Detect which cell encompasses the target text, then output its [x, y] center coordinate. 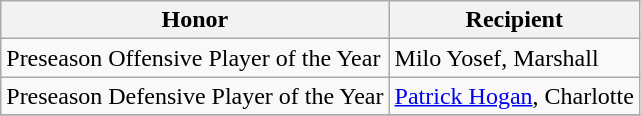
Preseason Offensive Player of the Year [195, 58]
Milo Yosef, Marshall [514, 58]
Honor [195, 20]
Recipient [514, 20]
Preseason Defensive Player of the Year [195, 96]
Patrick Hogan, Charlotte [514, 96]
